For the text-containing cell, return its midpoint in [x, y] coordinate format. 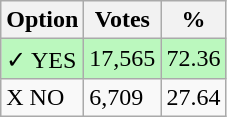
% [194, 20]
27.64 [194, 97]
6,709 [122, 97]
72.36 [194, 59]
Votes [122, 20]
✓ YES [42, 59]
Option [42, 20]
17,565 [122, 59]
X NO [42, 97]
